Output the [x, y] coordinate of the center of the cell containing the given text.  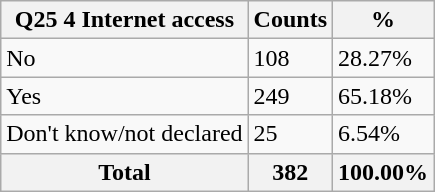
Counts [290, 20]
28.27% [384, 58]
249 [290, 96]
Yes [124, 96]
6.54% [384, 134]
108 [290, 58]
% [384, 20]
25 [290, 134]
Don't know/not declared [124, 134]
65.18% [384, 96]
100.00% [384, 172]
Q25 4 Internet access [124, 20]
382 [290, 172]
Total [124, 172]
No [124, 58]
